Output the (X, Y) coordinate of the center of the cell containing the given text.  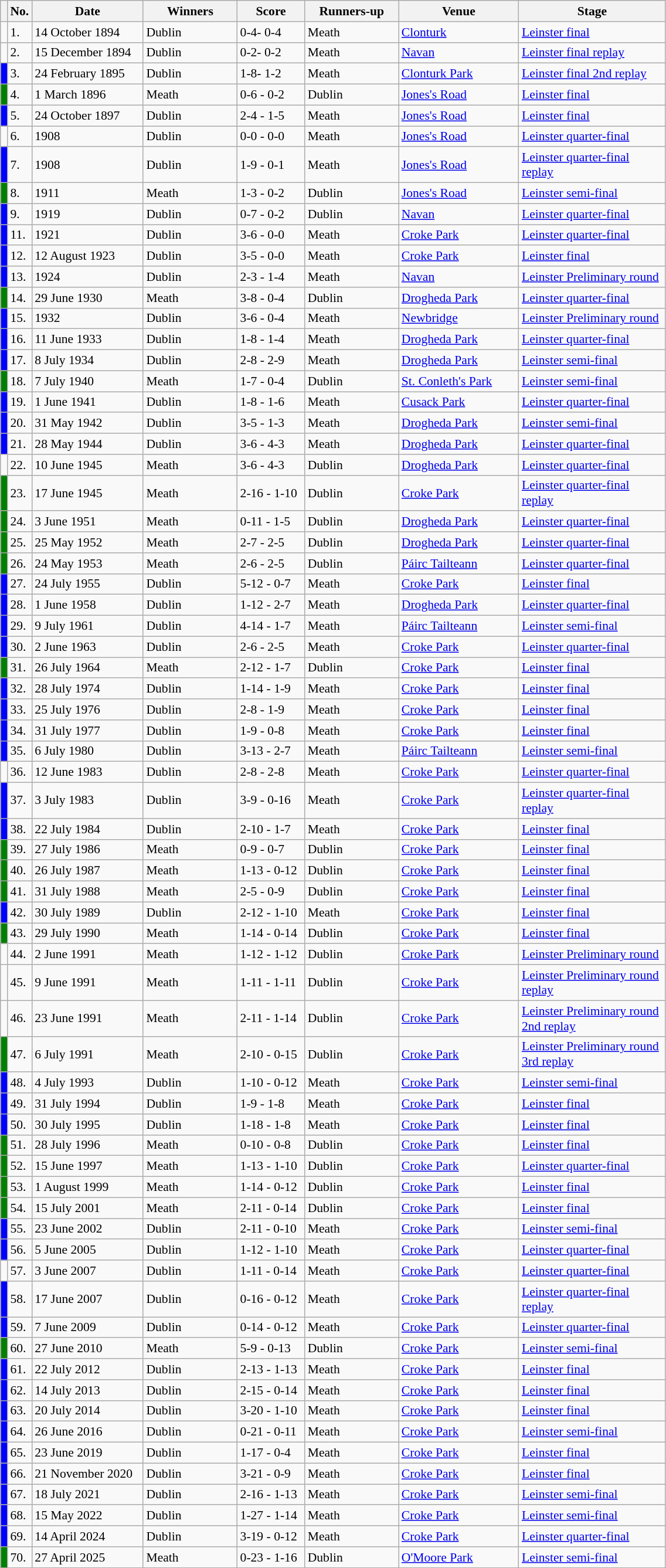
1-14 - 0-12 (271, 1187)
26 July 1964 (87, 668)
2-11 - 1-14 (271, 1018)
53. (19, 1187)
0-6 - 0-2 (271, 95)
31 July 1994 (87, 1104)
5. (19, 116)
38. (19, 829)
63. (19, 1411)
1-18 - 1-8 (271, 1125)
62. (19, 1390)
0-16 - 0-12 (271, 1299)
23 June 1991 (87, 1018)
2. (19, 53)
3-20 - 1-10 (271, 1411)
15 July 2001 (87, 1208)
0-14 - 0-12 (271, 1328)
43. (19, 934)
60. (19, 1349)
31. (19, 668)
59. (19, 1328)
3-13 - 2-7 (271, 751)
31 July 1988 (87, 892)
2-10 - 0-15 (271, 1054)
15 June 1997 (87, 1166)
27 July 1986 (87, 850)
1919 (87, 214)
28 July 1974 (87, 689)
58. (19, 1299)
1 June 1941 (87, 402)
1-12 - 1-12 (271, 955)
2-5 - 0-9 (271, 892)
49. (19, 1104)
1. (19, 32)
1-8 - 1-4 (271, 340)
6. (19, 137)
21. (19, 444)
22 July 1984 (87, 829)
28 July 1996 (87, 1145)
1-13 - 1-10 (271, 1166)
3-5 - 0-0 (271, 256)
2-3 - 1-4 (271, 277)
12 August 1923 (87, 256)
9 June 1991 (87, 983)
14. (19, 298)
1-17 - 0-4 (271, 1453)
29 July 1990 (87, 934)
Cusack Park (458, 402)
13. (19, 277)
0-11 - 1-5 (271, 522)
Clonturk (458, 32)
3-6 - 0-4 (271, 318)
Date (87, 11)
2-11 - 0-10 (271, 1229)
15. (19, 318)
28 May 1944 (87, 444)
24 July 1955 (87, 584)
24 February 1895 (87, 74)
1-13 - 0-12 (271, 871)
26 June 2016 (87, 1432)
0-21 - 0-11 (271, 1432)
Runners-up (352, 11)
5-12 - 0-7 (271, 584)
27. (19, 584)
7 June 2009 (87, 1328)
33. (19, 710)
1932 (87, 318)
1-14 - 0-14 (271, 934)
68. (19, 1516)
6 July 1980 (87, 751)
55. (19, 1229)
30 July 1995 (87, 1125)
50. (19, 1125)
1-9 - 0-8 (271, 731)
2-11 - 0-14 (271, 1208)
3-21 - 0-9 (271, 1474)
Venue (458, 11)
2-16 - 1-10 (271, 493)
35. (19, 751)
23 June 2019 (87, 1453)
56. (19, 1250)
40. (19, 871)
1911 (87, 194)
24. (19, 522)
20. (19, 423)
Score (271, 11)
2-12 - 1-10 (271, 912)
24 October 1897 (87, 116)
1-11 - 0-14 (271, 1271)
25 July 1976 (87, 710)
1-27 - 1-14 (271, 1516)
61. (19, 1369)
8. (19, 194)
41. (19, 892)
1-3 - 0-2 (271, 194)
3. (19, 74)
1-11 - 1-11 (271, 983)
1-12 - 2-7 (271, 605)
1-8 - 1-6 (271, 402)
30 July 1989 (87, 912)
3 June 2007 (87, 1271)
2-7 - 2-5 (271, 542)
48. (19, 1083)
24 May 1953 (87, 564)
3-6 - 0-0 (271, 235)
20 July 2014 (87, 1411)
29. (19, 626)
64. (19, 1432)
0-10 - 0-8 (271, 1145)
2-10 - 1-7 (271, 829)
18 July 2021 (87, 1495)
66. (19, 1474)
17. (19, 361)
0-9 - 0-7 (271, 850)
Leinster Preliminary round 3rd replay (592, 1054)
No. (19, 11)
7. (19, 165)
3-5 - 1-3 (271, 423)
Leinster Preliminary round replay (592, 983)
3-19 - 0-12 (271, 1536)
12. (19, 256)
22. (19, 465)
25 May 1952 (87, 542)
10 June 1945 (87, 465)
1 June 1958 (87, 605)
65. (19, 1453)
Stage (592, 11)
4-14 - 1-7 (271, 626)
2 June 1963 (87, 647)
14 July 2013 (87, 1390)
3 July 1983 (87, 801)
7 July 1940 (87, 381)
2-4 - 1-5 (271, 116)
4. (19, 95)
Newbridge (458, 318)
2-8 - 2-8 (271, 772)
2-8 - 2-9 (271, 361)
1 August 1999 (87, 1187)
2-13 - 1-13 (271, 1369)
6 July 1991 (87, 1054)
16. (19, 340)
Winners (190, 11)
44. (19, 955)
3-9 - 0-16 (271, 801)
46. (19, 1018)
5 June 2005 (87, 1250)
30. (19, 647)
70. (19, 1557)
36. (19, 772)
St. Conleth's Park (458, 381)
Leinster final replay (592, 53)
9 July 1961 (87, 626)
1-14 - 1-9 (271, 689)
21 November 2020 (87, 1474)
11. (19, 235)
4 July 1993 (87, 1083)
1-9 - 1-8 (271, 1104)
23. (19, 493)
57. (19, 1271)
2 June 1991 (87, 955)
2-12 - 1-7 (271, 668)
19. (19, 402)
14 April 2024 (87, 1536)
1-7 - 0-4 (271, 381)
17 June 1945 (87, 493)
1924 (87, 277)
54. (19, 1208)
37. (19, 801)
9. (19, 214)
1-12 - 1-10 (271, 1250)
0-0 - 0-0 (271, 137)
17 June 2007 (87, 1299)
69. (19, 1536)
15 December 1894 (87, 53)
51. (19, 1145)
22 July 2012 (87, 1369)
18. (19, 381)
0-2- 0-2 (271, 53)
2-16 - 1-13 (271, 1495)
3 June 1951 (87, 522)
45. (19, 983)
Leinster Preliminary round 2nd replay (592, 1018)
12 June 1983 (87, 772)
23 June 2002 (87, 1229)
8 July 1934 (87, 361)
0-4- 0-4 (271, 32)
29 June 1930 (87, 298)
31 July 1977 (87, 731)
28. (19, 605)
Clonturk Park (458, 74)
39. (19, 850)
15 May 2022 (87, 1516)
0-7 - 0-2 (271, 214)
67. (19, 1495)
47. (19, 1054)
26. (19, 564)
1-8- 1-2 (271, 74)
34. (19, 731)
14 October 1894 (87, 32)
11 June 1933 (87, 340)
Leinster final 2nd replay (592, 74)
25. (19, 542)
0-23 - 1-16 (271, 1557)
2-8 - 1-9 (271, 710)
3-8 - 0-4 (271, 298)
1 March 1896 (87, 95)
2-15 - 0-14 (271, 1390)
31 May 1942 (87, 423)
27 June 2010 (87, 1349)
26 July 1987 (87, 871)
32. (19, 689)
27 April 2025 (87, 1557)
O'Moore Park (458, 1557)
42. (19, 912)
1-9 - 0-1 (271, 165)
1-10 - 0-12 (271, 1083)
1921 (87, 235)
5-9 - 0-13 (271, 1349)
52. (19, 1166)
